Return the (X, Y) coordinate for the center point of the cell that contains the specified text.  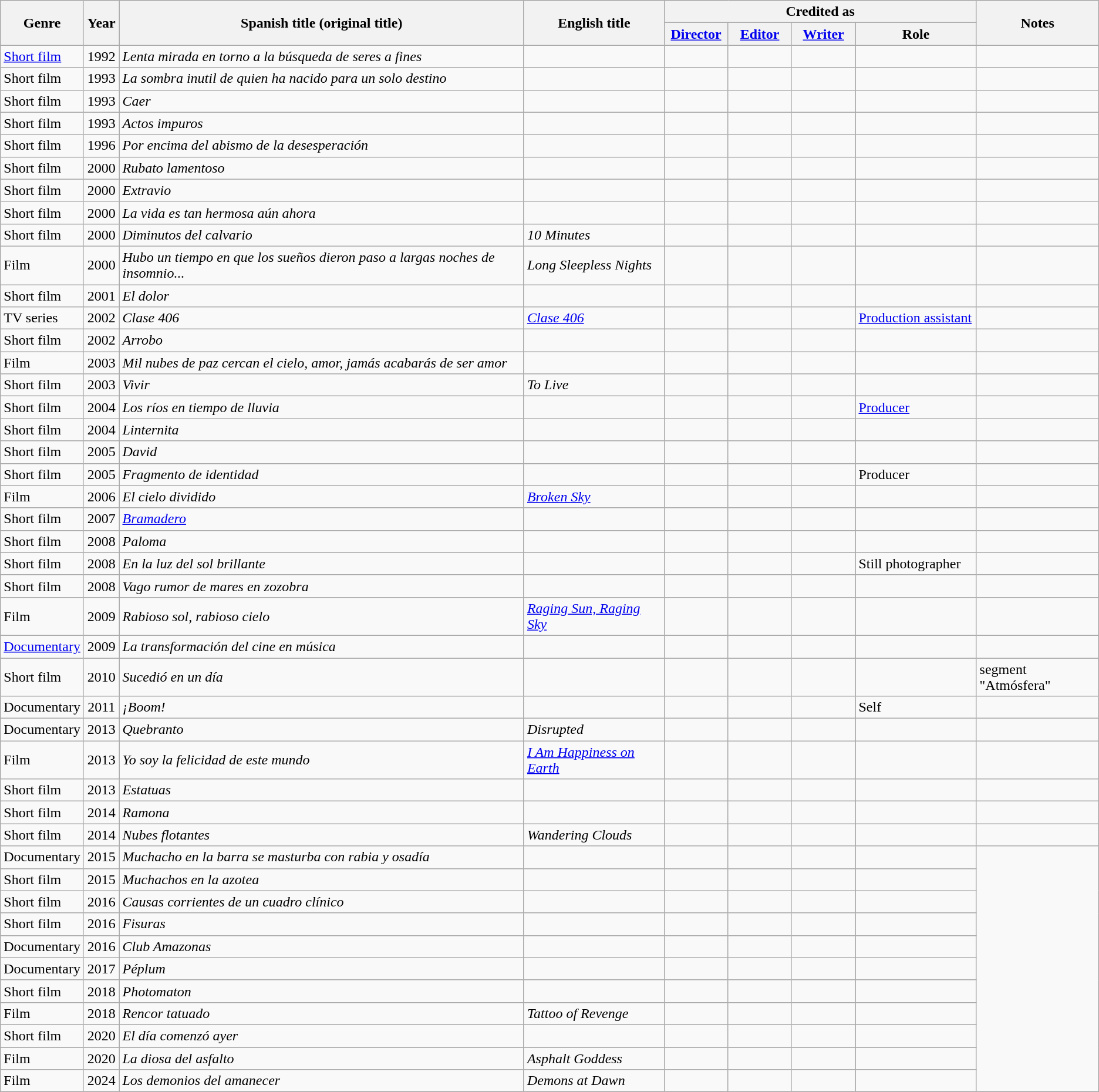
Asphalt Goddess (594, 1059)
Diminutos del calvario (322, 235)
La vida es tan hermosa aún ahora (322, 213)
Estatuas (322, 790)
El cielo dividido (322, 497)
Genre (42, 23)
Muchachos en la azotea (322, 879)
Paloma (322, 541)
1992 (101, 56)
Raging Sun, Raging Sky (594, 616)
Disrupted (594, 730)
Fisuras (322, 924)
Rubato lamentoso (322, 168)
Ramona (322, 813)
¡Boom! (322, 707)
Tattoo of Revenge (594, 1013)
2010 (101, 676)
Still photographer (916, 564)
Sucedió en un día (322, 676)
Caer (322, 101)
Causas corrientes de un cuadro clínico (322, 902)
Wandering Clouds (594, 835)
Credited as (820, 12)
Director (696, 34)
Role (916, 34)
Mil nubes de paz cercan el cielo, amor, jamás acabarás de ser amor (322, 363)
2007 (101, 519)
Quebranto (322, 730)
Por encima del abismo de la desesperación (322, 146)
Club Amazonas (322, 946)
Broken Sky (594, 497)
Writer (823, 34)
Arrobo (322, 341)
2011 (101, 707)
2024 (101, 1081)
Hubo un tiempo en que los sueños dieron paso a largas noches de insomnio... (322, 265)
Muchacho en la barra se masturba con rabia y osadía (322, 857)
Actos impuros (322, 123)
I Am Happiness on Earth (594, 760)
El dolor (322, 295)
Self (916, 707)
La transformación del cine en música (322, 646)
En la luz del sol brillante (322, 564)
Spanish title (original title) (322, 23)
Vago rumor de mares en zozobra (322, 586)
Production assistant (916, 318)
David (322, 452)
Péplum (322, 969)
Year (101, 23)
El día comenzó ayer (322, 1036)
segment "Atmósfera" (1037, 676)
Lenta mirada en torno a la búsqueda de seres a fines (322, 56)
Extravio (322, 190)
Rencor tatuado (322, 1013)
Demons at Dawn (594, 1081)
Notes (1037, 23)
To Live (594, 385)
Rabioso sol, rabioso cielo (322, 616)
10 Minutes (594, 235)
Yo soy la felicidad de este mundo (322, 760)
1996 (101, 146)
Editor (760, 34)
2006 (101, 497)
La diosa del asfalto (322, 1059)
Linternita (322, 430)
Bramadero (322, 519)
Long Sleepless Nights (594, 265)
Photomaton (322, 991)
2017 (101, 969)
Fragmento de identidad (322, 474)
Los ríos en tiempo de lluvia (322, 407)
La sombra inutil de quien ha nacido para un solo destino (322, 79)
Vivir (322, 385)
Nubes flotantes (322, 835)
Los demonios del amanecer (322, 1081)
TV series (42, 318)
English title (594, 23)
2001 (101, 295)
